Detect which cell encompasses the target text, then output its [X, Y] center coordinate. 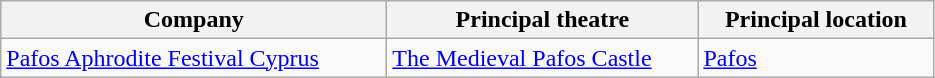
Pafos Aphrodite Festival Cyprus [194, 58]
The Medieval Pafos Castle [542, 58]
Principal theatre [542, 20]
Company [194, 20]
Principal location [816, 20]
Pafos [816, 58]
